Return the (x, y) coordinate for the center point of the cell that contains the specified text.  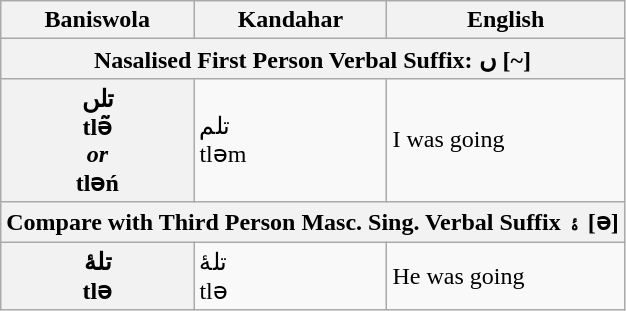
تلمtləm (290, 140)
English (506, 20)
I was going (506, 140)
He was going (506, 276)
Kandahar (290, 20)
تلںtlə̃ortləń (98, 140)
Compare with Third Person Masc. Sing. Verbal Suffix ۀ [ə] (313, 222)
Nasalised First Person Verbal Suffix: ں [~] (313, 59)
Baniswola (98, 20)
